Capture the cell that displays the provided text and extract its (X, Y) central coordinate. 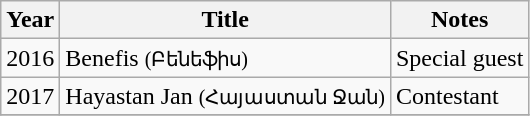
Benefis (Բենեֆիս) (226, 58)
2016 (30, 58)
Hayastan Jan (Հայաստան Ջան) (226, 96)
Contestant (459, 96)
2017 (30, 96)
Special guest (459, 58)
Notes (459, 20)
Title (226, 20)
Year (30, 20)
